Find where the given text appears and provide that cell's center as [X, Y] coordinate. 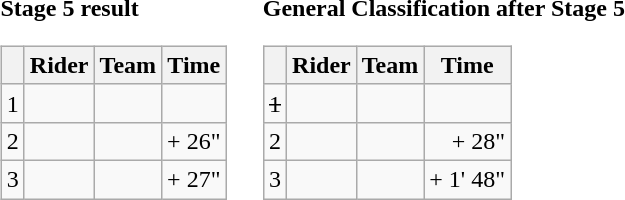
+ 27" [194, 179]
+ 28" [468, 141]
+ 1' 48" [468, 179]
+ 26" [194, 141]
